Provide the (X, Y) coordinate of the cell's center where the given text is located.  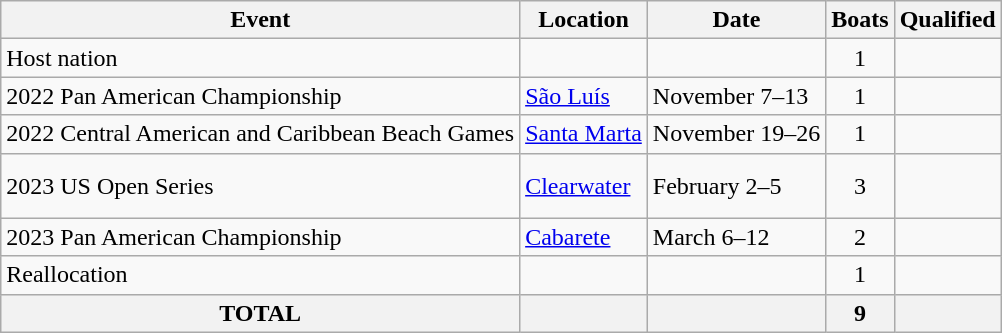
Cabarete (584, 237)
São Luís (584, 96)
Date (736, 20)
TOTAL (260, 313)
Event (260, 20)
Clearwater (584, 186)
Boats (860, 20)
November 7–13 (736, 96)
Santa Marta (584, 134)
2022 Central American and Caribbean Beach Games (260, 134)
2023 US Open Series (260, 186)
February 2–5 (736, 186)
Qualified (948, 20)
2022 Pan American Championship (260, 96)
November 19–26 (736, 134)
2023 Pan American Championship (260, 237)
3 (860, 186)
9 (860, 313)
Host nation (260, 58)
2 (860, 237)
March 6–12 (736, 237)
Reallocation (260, 275)
Location (584, 20)
